Detect which cell encompasses the target text, then output its (x, y) center coordinate. 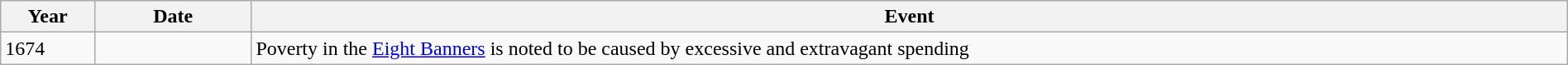
Event (910, 17)
Date (172, 17)
Poverty in the Eight Banners is noted to be caused by excessive and extravagant spending (910, 48)
Year (48, 17)
1674 (48, 48)
